Find where the given text appears and provide that cell's center as [x, y] coordinate. 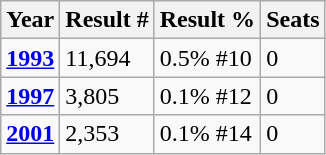
2,353 [107, 134]
11,694 [107, 58]
Year [30, 20]
2001 [30, 134]
Seats [293, 20]
3,805 [107, 96]
0.1% #12 [207, 96]
1997 [30, 96]
Result % [207, 20]
0.5% #10 [207, 58]
1993 [30, 58]
Result # [107, 20]
0.1% #14 [207, 134]
